Detect which cell encompasses the target text, then output its (X, Y) center coordinate. 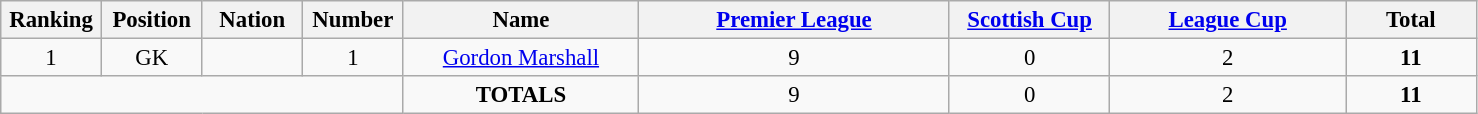
Nation (252, 20)
TOTALS (521, 95)
Number (354, 20)
Premier League (794, 20)
Gordon Marshall (521, 58)
GK (152, 58)
Total (1412, 20)
League Cup (1228, 20)
Ranking (52, 20)
Scottish Cup (1030, 20)
Position (152, 20)
Name (521, 20)
